Provide the [x, y] coordinate of the cell's center where the given text is located.  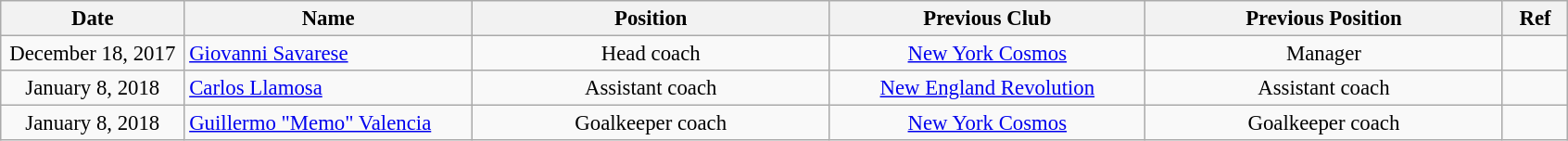
Previous Position [1324, 19]
Previous Club [988, 19]
Date [93, 19]
New England Revolution [988, 88]
December 18, 2017 [93, 54]
Name [328, 19]
Head coach [651, 54]
Manager [1324, 54]
Giovanni Savarese [328, 54]
Ref [1535, 19]
Carlos Llamosa [328, 88]
Guillermo "Memo" Valencia [328, 123]
Position [651, 19]
